Scan for the cell matching the given text and deliver its [x, y] coordinate at center. 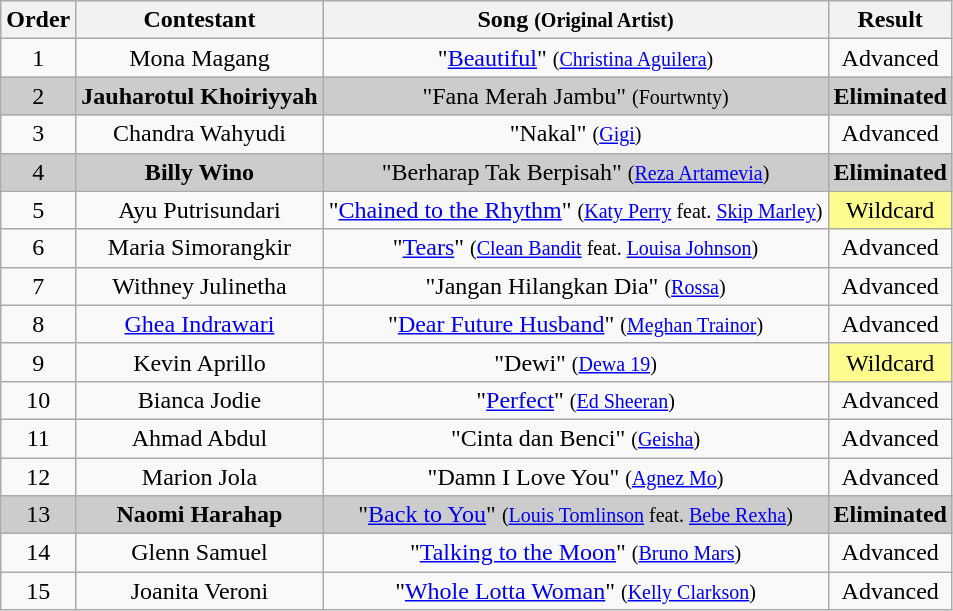
"Fana Merah Jambu" (Fourtwnty) [576, 96]
"Nakal" (Gigi) [576, 134]
Maria Simorangkir [200, 248]
Kevin Aprillo [200, 362]
15 [38, 591]
Naomi Harahap [200, 515]
13 [38, 515]
4 [38, 172]
2 [38, 96]
Result [890, 20]
"Dewi" (Dewa 19) [576, 362]
Bianca Jodie [200, 400]
"Talking to the Moon" (Bruno Mars) [576, 553]
Withney Julinetha [200, 286]
"Dear Future Husband" (Meghan Trainor) [576, 324]
6 [38, 248]
"Damn I Love You" (Agnez Mo) [576, 477]
Jauharotul Khoiriyyah [200, 96]
9 [38, 362]
Billy Wino [200, 172]
14 [38, 553]
12 [38, 477]
Order [38, 20]
Contestant [200, 20]
"Back to You" (Louis Tomlinson feat. Bebe Rexha) [576, 515]
1 [38, 58]
Ahmad Abdul [200, 438]
"Jangan Hilangkan Dia" (Rossa) [576, 286]
"Whole Lotta Woman" (Kelly Clarkson) [576, 591]
"Tears" (Clean Bandit feat. Louisa Johnson) [576, 248]
10 [38, 400]
7 [38, 286]
"Berharap Tak Berpisah" (Reza Artamevia) [576, 172]
Chandra Wahyudi [200, 134]
Song (Original Artist) [576, 20]
Ghea Indrawari [200, 324]
"Cinta dan Benci" (Geisha) [576, 438]
Joanita Veroni [200, 591]
Glenn Samuel [200, 553]
"Perfect" (Ed Sheeran) [576, 400]
Marion Jola [200, 477]
"Beautiful" (Christina Aguilera) [576, 58]
8 [38, 324]
Ayu Putrisundari [200, 210]
3 [38, 134]
11 [38, 438]
Mona Magang [200, 58]
"Chained to the Rhythm" (Katy Perry feat. Skip Marley) [576, 210]
5 [38, 210]
